Determine the (X, Y) coordinate at the center of the cell enclosing the given text.  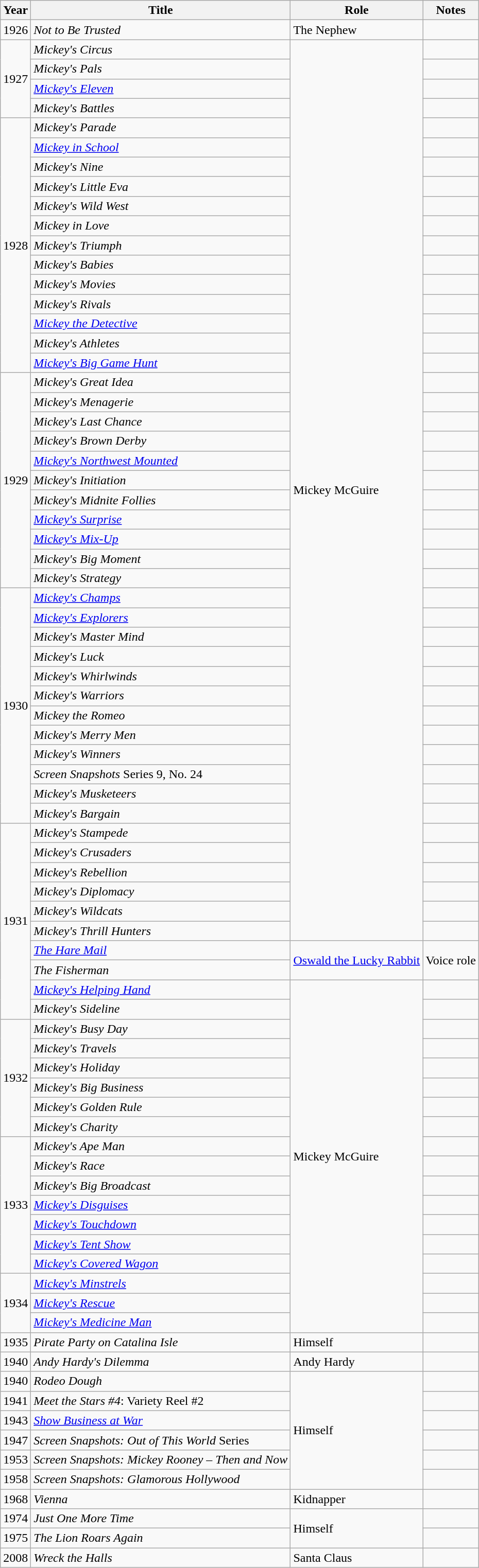
Mickey's Explorers (161, 618)
Wreck the Halls (161, 1558)
Mickey's Champs (161, 598)
Mickey's Warriors (161, 696)
Mickey's Travels (161, 1048)
Mickey's Tent Show (161, 1244)
Mickey's Big Business (161, 1087)
Mickey the Romeo (161, 715)
Mickey's Medicine Man (161, 1323)
Mickey's Movies (161, 285)
Show Business at War (161, 1420)
Mickey's Brown Derby (161, 441)
Screen Snapshots Series 9, No. 24 (161, 774)
1943 (15, 1420)
Screen Snapshots: Glamorous Hollywood (161, 1479)
1953 (15, 1459)
Mickey in Love (161, 225)
Mickey's Big Game Hunt (161, 363)
Mickey's Initiation (161, 480)
1941 (15, 1401)
Andy Hardy's Dilemma (161, 1362)
Mickey's Bargain (161, 813)
Mickey's Little Eva (161, 186)
Mickey's Wildcats (161, 911)
Mickey's Charity (161, 1126)
Mickey's Disguises (161, 1205)
Mickey's Busy Day (161, 1029)
Rodeo Dough (161, 1381)
1930 (15, 706)
Mickey's Covered Wagon (161, 1264)
Mickey's Nine (161, 167)
Kidnapper (356, 1499)
The Lion Roars Again (161, 1538)
Mickey's Battles (161, 108)
Mickey's Merry Men (161, 735)
Mickey's Thrill Hunters (161, 931)
Mickey's Midnite Follies (161, 500)
1929 (15, 481)
Mickey's Northwest Mounted (161, 461)
Mickey's Babies (161, 265)
Santa Claus (356, 1558)
Notes (451, 10)
Mickey the Detective (161, 324)
Screen Snapshots: Out of This World Series (161, 1440)
Mickey's Big Moment (161, 558)
Meet the Stars #4: Variety Reel #2 (161, 1401)
Mickey's Ape Man (161, 1146)
Mickey's Surprise (161, 519)
2008 (15, 1558)
Mickey's Whirlwinds (161, 676)
1975 (15, 1538)
1933 (15, 1205)
Mickey's Strategy (161, 578)
1958 (15, 1479)
The Nephew (356, 30)
1934 (15, 1303)
Mickey's Race (161, 1166)
Mickey's Pals (161, 69)
Mickey's Rescue (161, 1303)
Mickey's Rebellion (161, 872)
Voice role (451, 960)
Mickey's Triumph (161, 245)
Mickey's Diplomacy (161, 892)
Mickey's Stampede (161, 833)
Screen Snapshots: Mickey Rooney – Then and Now (161, 1459)
Year (15, 10)
1928 (15, 245)
1927 (15, 79)
Andy Hardy (356, 1362)
Mickey's Great Idea (161, 382)
Mickey's Touchdown (161, 1225)
Mickey's Mix-Up (161, 539)
Pirate Party on Catalina Isle (161, 1342)
1935 (15, 1342)
Mickey's Menagerie (161, 402)
Role (356, 10)
Just One More Time (161, 1519)
Vienna (161, 1499)
1947 (15, 1440)
Mickey's Golden Rule (161, 1107)
Mickey's Helping Hand (161, 990)
Mickey's Eleven (161, 89)
Not to Be Trusted (161, 30)
Mickey's Master Mind (161, 637)
Mickey's Circus (161, 49)
Mickey's Parade (161, 128)
Mickey's Rivals (161, 304)
Mickey's Big Broadcast (161, 1185)
Mickey's Athletes (161, 343)
Mickey's Crusaders (161, 852)
Mickey's Minstrels (161, 1283)
Mickey's Last Chance (161, 421)
Oswald the Lucky Rabbit (356, 960)
1968 (15, 1499)
The Hare Mail (161, 950)
Mickey's Winners (161, 754)
Mickey's Luck (161, 657)
1926 (15, 30)
1932 (15, 1078)
Mickey's Sideline (161, 1009)
1931 (15, 921)
Mickey in School (161, 147)
The Fisherman (161, 970)
Mickey's Musketeers (161, 794)
Mickey's Holiday (161, 1068)
Mickey's Wild West (161, 206)
Title (161, 10)
1974 (15, 1519)
